Provide the [X, Y] coordinate of the cell's center where the given text is located.  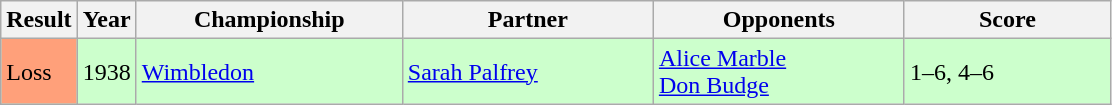
1–6, 4–6 [1007, 72]
Year [106, 20]
Loss [39, 72]
Partner [528, 20]
Alice Marble Don Budge [778, 72]
Result [39, 20]
Sarah Palfrey [528, 72]
Championship [269, 20]
Wimbledon [269, 72]
1938 [106, 72]
Opponents [778, 20]
Score [1007, 20]
